Scan for the cell matching the given text and deliver its [x, y] coordinate at center. 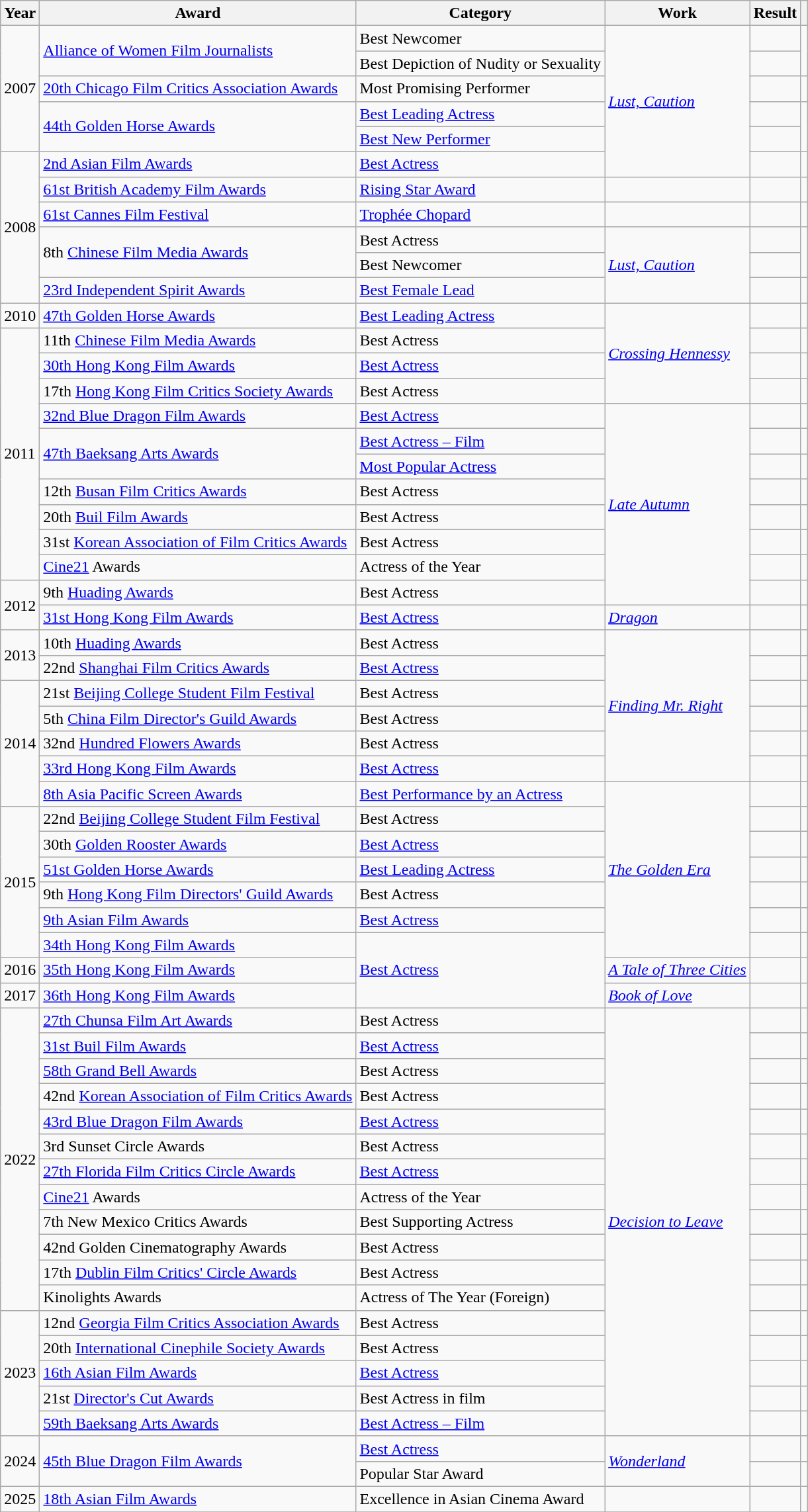
2017 [20, 995]
30th Golden Rooster Awards [198, 844]
17th Dublin Film Critics' Circle Awards [198, 1272]
Rising Star Award [480, 189]
42nd Korean Association of Film Critics Awards [198, 1096]
Best Depiction of Nudity or Sexuality [480, 64]
5th China Film Director's Guild Awards [198, 718]
36th Hong Kong Film Awards [198, 995]
Finding Mr. Right [678, 705]
2023 [20, 1373]
Late Autumn [678, 504]
27th Chunsa Film Art Awards [198, 1020]
3rd Sunset Circle Awards [198, 1147]
11th Chinese Film Media Awards [198, 341]
43rd Blue Dragon Film Awards [198, 1122]
21st Beijing College Student Film Festival [198, 693]
Best New Performer [480, 139]
2024 [20, 1461]
47th Baeksang Arts Awards [198, 454]
9th Hong Kong Film Directors' Guild Awards [198, 895]
23rd Independent Spirit Awards [198, 290]
8th Asia Pacific Screen Awards [198, 794]
8th Chinese Film Media Awards [198, 252]
2013 [20, 655]
Most Promising Performer [480, 89]
Popular Star Award [480, 1474]
58th Grand Bell Awards [198, 1071]
Year [20, 13]
22nd Shanghai Film Critics Awards [198, 668]
2022 [20, 1159]
47th Golden Horse Awards [198, 316]
45th Blue Dragon Film Awards [198, 1461]
Category [480, 13]
Book of Love [678, 995]
Trophée Chopard [480, 214]
21st Director's Cut Awards [198, 1398]
20th Buil Film Awards [198, 517]
2015 [20, 882]
51st Golden Horse Awards [198, 869]
Work [678, 13]
2008 [20, 227]
2014 [20, 743]
12nd Georgia Film Critics Association Awards [198, 1323]
Award [198, 13]
Most Popular Actress [480, 467]
2012 [20, 605]
2016 [20, 970]
Best Female Lead [480, 290]
16th Asian Film Awards [198, 1373]
44th Golden Horse Awards [198, 126]
Result [775, 13]
Alliance of Women Film Journalists [198, 51]
34th Hong Kong Film Awards [198, 945]
59th Baeksang Arts Awards [198, 1423]
Decision to Leave [678, 1222]
10th Huading Awards [198, 643]
Best Performance by an Actress [480, 794]
A Tale of Three Cities [678, 970]
33rd Hong Kong Film Awards [198, 769]
Kinolights Awards [198, 1298]
20th Chicago Film Critics Association Awards [198, 89]
22nd Beijing College Student Film Festival [198, 819]
32nd Blue Dragon Film Awards [198, 416]
2007 [20, 89]
Dragon [678, 617]
2nd Asian Film Awards [198, 164]
7th New Mexico Critics Awards [198, 1222]
9th Asian Film Awards [198, 920]
17th Hong Kong Film Critics Society Awards [198, 391]
Actress of The Year (Foreign) [480, 1298]
32nd Hundred Flowers Awards [198, 744]
2025 [20, 1499]
Excellence in Asian Cinema Award [480, 1499]
31st Buil Film Awards [198, 1045]
35th Hong Kong Film Awards [198, 970]
Best Supporting Actress [480, 1222]
Best Actress in film [480, 1398]
20th International Cinephile Society Awards [198, 1348]
61st British Academy Film Awards [198, 189]
18th Asian Film Awards [198, 1499]
31st Korean Association of Film Critics Awards [198, 542]
2010 [20, 316]
12th Busan Film Critics Awards [198, 492]
Wonderland [678, 1461]
9th Huading Awards [198, 592]
2011 [20, 454]
61st Cannes Film Festival [198, 214]
Crossing Hennessy [678, 353]
The Golden Era [678, 869]
31st Hong Kong Film Awards [198, 617]
27th Florida Film Critics Circle Awards [198, 1172]
42nd Golden Cinematography Awards [198, 1247]
30th Hong Kong Film Awards [198, 366]
